Provide the [X, Y] coordinate of the cell's center where the given text is located.  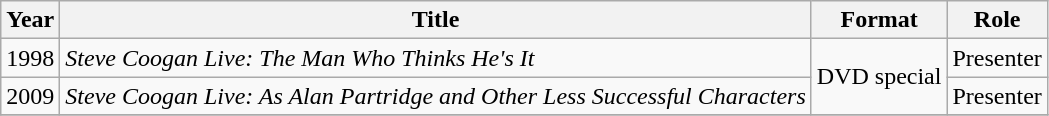
DVD special [879, 77]
Role [997, 20]
1998 [30, 58]
Format [879, 20]
Year [30, 20]
2009 [30, 96]
Title [436, 20]
Steve Coogan Live: The Man Who Thinks He's It [436, 58]
Steve Coogan Live: As Alan Partridge and Other Less Successful Characters [436, 96]
